Output the [x, y] coordinate of the center of the cell containing the given text.  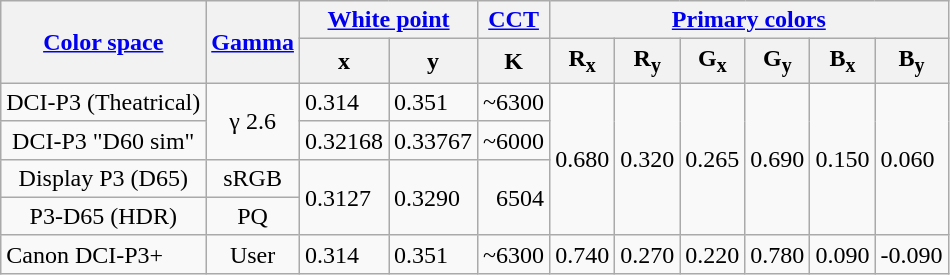
6504 [514, 197]
P3-D65 (HDR) [104, 216]
Primary colors [749, 20]
White point [388, 20]
0.3127 [344, 197]
0.33767 [434, 140]
0.780 [778, 254]
0.32168 [344, 140]
Gx [712, 61]
-0.090 [912, 254]
y [434, 61]
Ry [648, 61]
0.220 [712, 254]
Display P3 (D65) [104, 178]
0.150 [842, 159]
0.740 [582, 254]
By [912, 61]
Rx [582, 61]
0.060 [912, 159]
γ 2.6 [253, 121]
Gamma [253, 42]
0.270 [648, 254]
0.3290 [434, 197]
sRGB [253, 178]
DCI-P3 (Theatrical) [104, 102]
PQ [253, 216]
x [344, 61]
~6000 [514, 140]
0.090 [842, 254]
Color space [104, 42]
User [253, 254]
0.690 [778, 159]
0.320 [648, 159]
K [514, 61]
Gy [778, 61]
Bx [842, 61]
DCI-P3 "D60 sim" [104, 140]
0.265 [712, 159]
CCT [514, 20]
Canon DCI-P3+ [104, 254]
0.680 [582, 159]
